From the cell containing the given text, extract its center point as [X, Y] coordinate. 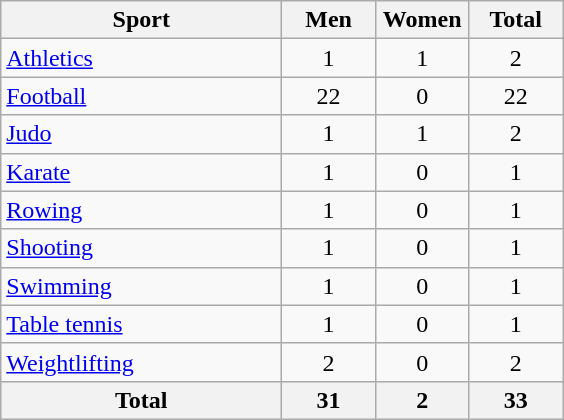
Swimming [142, 286]
Football [142, 96]
Men [329, 20]
33 [516, 400]
Judo [142, 134]
Karate [142, 172]
31 [329, 400]
Women [422, 20]
Sport [142, 20]
Shooting [142, 248]
Table tennis [142, 324]
Athletics [142, 58]
Weightlifting [142, 362]
Rowing [142, 210]
